Identify which cell holds the provided text, then report its [X, Y] central coordinate. 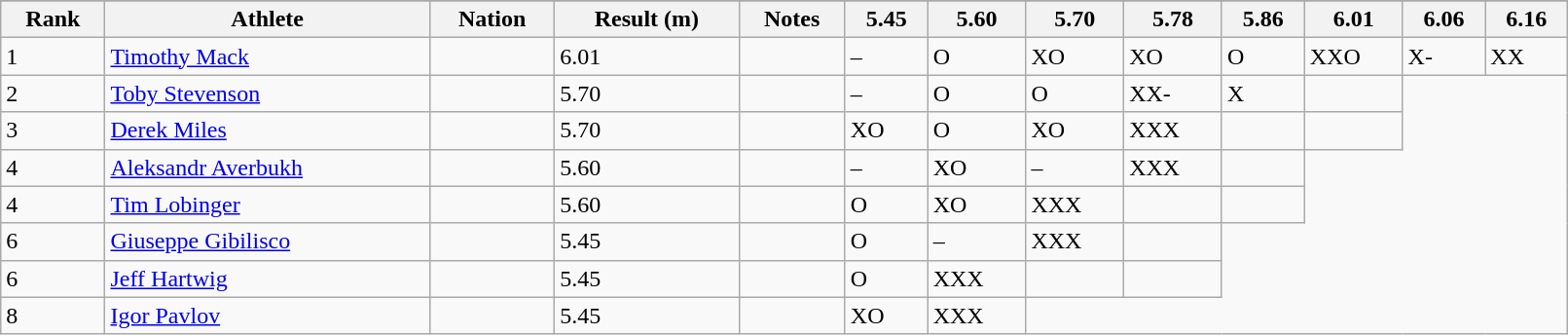
Jeff Hartwig [267, 279]
X [1263, 93]
Nation [492, 19]
6.06 [1444, 19]
Giuseppe Gibilisco [267, 242]
Result (m) [646, 19]
X- [1444, 56]
XXO [1353, 56]
Derek Miles [267, 130]
8 [53, 316]
Athlete [267, 19]
Timothy Mack [267, 56]
XX- [1174, 93]
3 [53, 130]
XX [1526, 56]
Rank [53, 19]
Aleksandr Averbukh [267, 167]
5.78 [1174, 19]
2 [53, 93]
Toby Stevenson [267, 93]
Igor Pavlov [267, 316]
6.16 [1526, 19]
Tim Lobinger [267, 205]
5.86 [1263, 19]
Notes [792, 19]
1 [53, 56]
